Provide the [X, Y] coordinate of the cell's center where the given text is located.  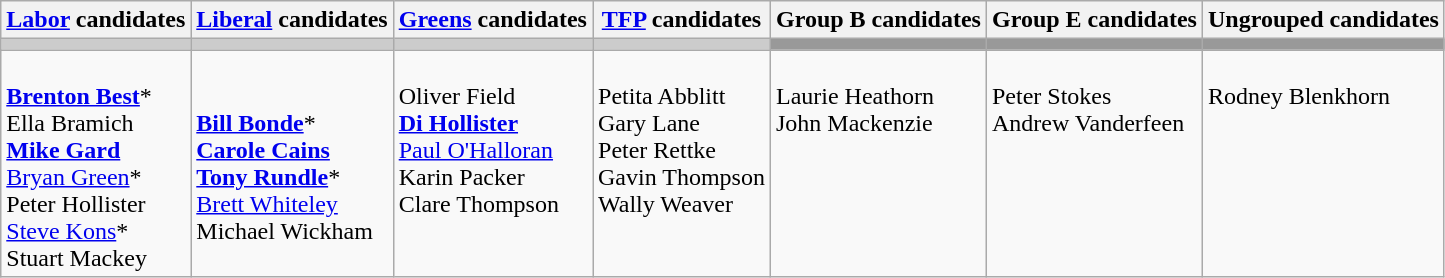
Petita Abblitt Gary Lane Peter Rettke Gavin Thompson Wally Weaver [681, 164]
Bill Bonde* Carole Cains Tony Rundle* Brett Whiteley Michael Wickham [292, 164]
Laurie Heathorn John Mackenzie [878, 164]
Oliver Field Di Hollister Paul O'Halloran Karin Packer Clare Thompson [492, 164]
Greens candidates [492, 20]
Group E candidates [1094, 20]
Group B candidates [878, 20]
TFP candidates [681, 20]
Ungrouped candidates [1323, 20]
Rodney Blenkhorn [1323, 164]
Liberal candidates [292, 20]
Labor candidates [96, 20]
Peter Stokes Andrew Vanderfeen [1094, 164]
Brenton Best* Ella Bramich Mike Gard Bryan Green* Peter Hollister Steve Kons* Stuart Mackey [96, 164]
